For the text-containing cell, return its midpoint in [x, y] coordinate format. 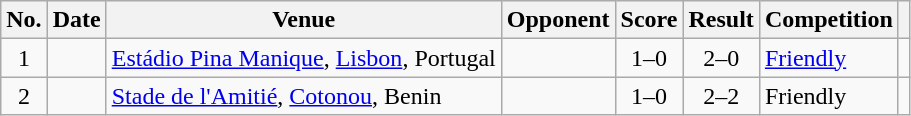
Opponent [558, 20]
Estádio Pina Manique, Lisbon, Portugal [304, 58]
No. [24, 20]
Score [649, 20]
2 [24, 96]
2–2 [721, 96]
Competition [828, 20]
Result [721, 20]
Venue [304, 20]
2–0 [721, 58]
1 [24, 58]
Stade de l'Amitié, Cotonou, Benin [304, 96]
Date [76, 20]
